Return [X, Y] of the center of cell containing provided text 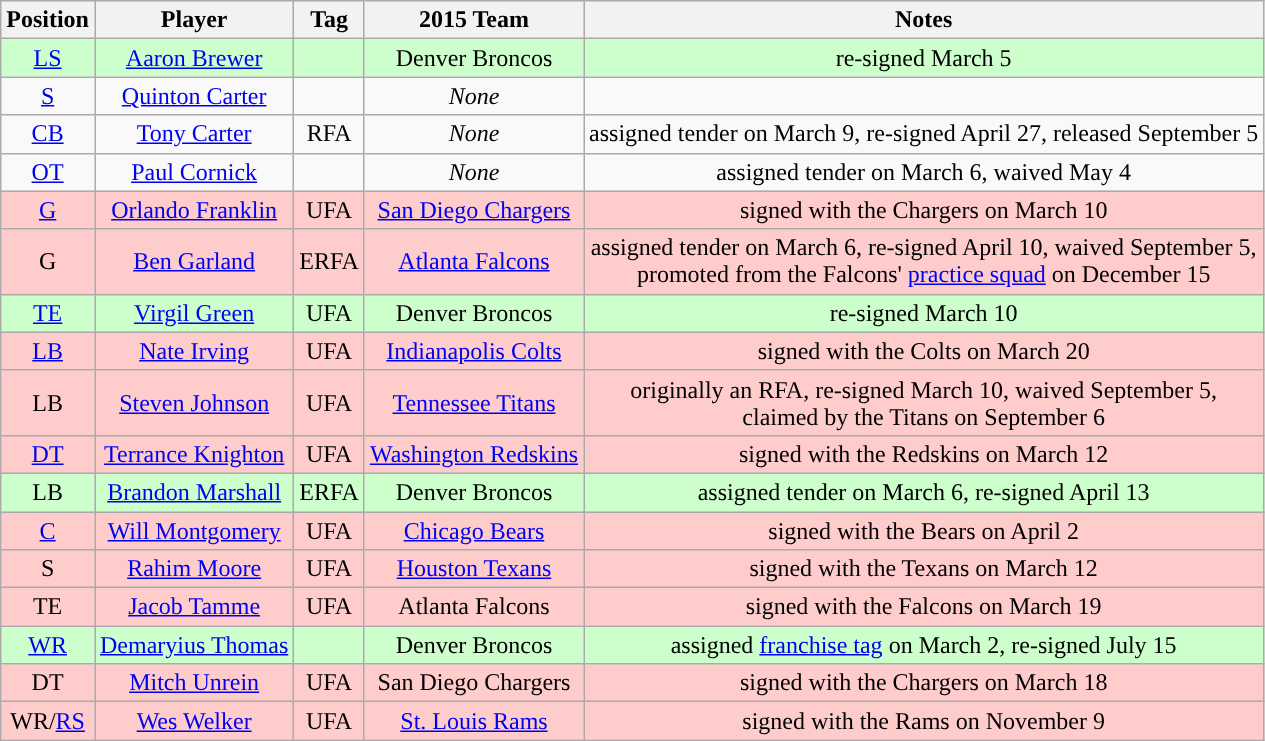
re-signed March 10 [924, 313]
Washington Redskins [474, 454]
Nate Irving [194, 351]
Chicago Bears [474, 531]
Player [194, 20]
St. Louis Rams [474, 721]
Will Montgomery [194, 531]
Demaryius Thomas [194, 645]
assigned franchise tag on March 2, re-signed July 15 [924, 645]
Steven Johnson [194, 402]
Notes [924, 20]
Orlando Franklin [194, 210]
Ben Garland [194, 262]
Tony Carter [194, 134]
Virgil Green [194, 313]
Paul Cornick [194, 172]
signed with the Chargers on March 10 [924, 210]
Mitch Unrein [194, 683]
Brandon Marshall [194, 492]
signed with the Colts on March 20 [924, 351]
Aaron Brewer [194, 58]
Terrance Knighton [194, 454]
signed with the Bears on April 2 [924, 531]
signed with the Chargers on March 18 [924, 683]
Tag [330, 20]
originally an RFA, re-signed March 10, waived September 5,claimed by the Titans on September 6 [924, 402]
WR/RS [48, 721]
assigned tender on March 6, re-signed April 10, waived September 5,promoted from the Falcons' practice squad on December 15 [924, 262]
Indianapolis Colts [474, 351]
assigned tender on March 6, waived May 4 [924, 172]
Quinton Carter [194, 96]
signed with the Rams on November 9 [924, 721]
Wes Welker [194, 721]
Rahim Moore [194, 569]
Jacob Tamme [194, 607]
signed with the Redskins on March 12 [924, 454]
signed with the Texans on March 12 [924, 569]
Houston Texans [474, 569]
Tennessee Titans [474, 402]
assigned tender on March 9, re-signed April 27, released September 5 [924, 134]
LS [48, 58]
2015 Team [474, 20]
C [48, 531]
Position [48, 20]
OT [48, 172]
RFA [330, 134]
assigned tender on March 6, re-signed April 13 [924, 492]
CB [48, 134]
re-signed March 5 [924, 58]
signed with the Falcons on March 19 [924, 607]
WR [48, 645]
